Provide the [x, y] coordinate of the cell's center where the given text is located.  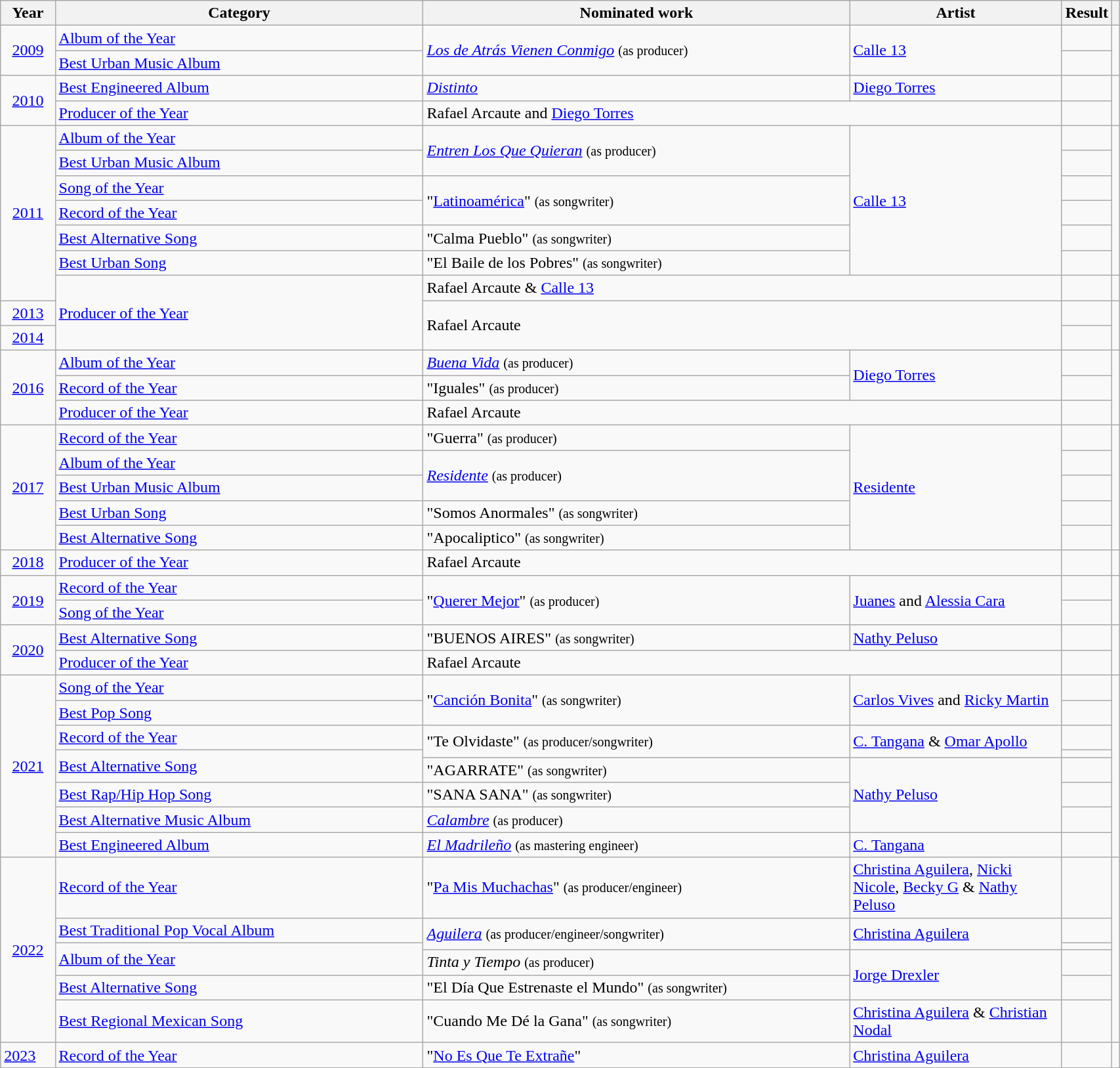
"Canción Bonita" (as songwriter) [636, 700]
Los de Atrás Vienen Conmigo (as producer) [636, 51]
2009 [28, 51]
Best Rap/Hip Hop Song [239, 795]
Calambre (as producer) [636, 820]
Tinta y Tiempo (as producer) [636, 962]
"Cuando Me Dé la Gana" (as songwriter) [636, 1021]
Carlos Vives and Ricky Martin [955, 700]
C. Tangana [955, 845]
Distinto [636, 88]
Aguilera (as producer/engineer/songwriter) [636, 933]
2013 [28, 313]
Christina Aguilera, Nicki Nicole, Becky G & Nathy Peluso [955, 887]
Jorge Drexler [955, 975]
2011 [28, 213]
Christina Aguilera & Christian Nodal [955, 1021]
2016 [28, 388]
"Querer Mejor" (as producer) [636, 600]
"AGARRATE" (as songwriter) [636, 770]
Result [1087, 13]
El Madrileño (as mastering engineer) [636, 845]
2010 [28, 100]
Entren Los Que Quieran (as producer) [636, 150]
Buena Vida (as producer) [636, 363]
"BUENOS AIRES" (as songwriter) [636, 637]
Best Traditional Pop Vocal Album [239, 930]
Residente (as producer) [636, 475]
Year [28, 13]
C. Tangana & Omar Apollo [955, 742]
2021 [28, 766]
2022 [28, 950]
"Latinoamérica" (as songwriter) [636, 200]
Category [239, 13]
2017 [28, 488]
Rafael Arcaute & Calle 13 [743, 288]
Residente [955, 488]
"Somos Anormales" (as songwriter) [636, 513]
"Iguales" (as producer) [636, 388]
2014 [28, 338]
"El Baile de los Pobres" (as songwriter) [636, 263]
"Guerra" (as producer) [636, 438]
Nominated work [636, 13]
"Pa Mis Muchachas" (as producer/engineer) [636, 887]
Best Alternative Music Album [239, 820]
2023 [28, 1055]
Rafael Arcaute and Diego Torres [743, 113]
Artist [955, 13]
"SANA SANA" (as songwriter) [636, 795]
"Calma Pueblo" (as songwriter) [636, 238]
"Te Olvidaste" (as producer/songwriter) [636, 742]
"No Es Que Te Extrañe" [636, 1055]
Juanes and Alessia Cara [955, 600]
2020 [28, 650]
Best Pop Song [239, 712]
2018 [28, 563]
2019 [28, 600]
"Apocaliptico" (as songwriter) [636, 538]
"El Día Que Estrenaste el Mundo" (as songwriter) [636, 987]
Best Regional Mexican Song [239, 1021]
